Locate the cell with the specified text and output its (x, y) center coordinate. 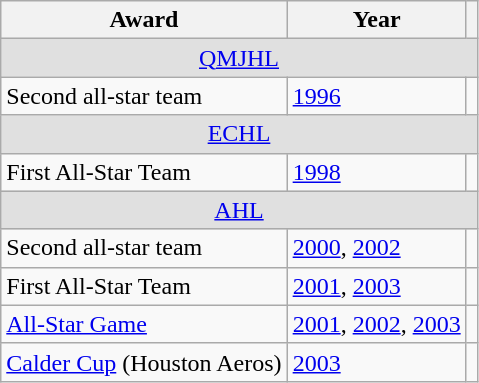
ECHL (240, 134)
AHL (240, 210)
2000, 2002 (376, 248)
1998 (376, 172)
2001, 2003 (376, 286)
Year (376, 20)
All-Star Game (144, 324)
Calder Cup (Houston Aeros) (144, 362)
QMJHL (240, 58)
Award (144, 20)
1996 (376, 96)
2003 (376, 362)
2001, 2002, 2003 (376, 324)
